For the text-containing cell, return its midpoint in [x, y] coordinate format. 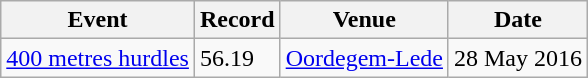
Date [518, 20]
56.19 [237, 58]
Venue [364, 20]
Event [98, 20]
400 metres hurdles [98, 58]
28 May 2016 [518, 58]
Record [237, 20]
Oordegem-Lede [364, 58]
